Output the [x, y] coordinate of the center of the cell containing the given text.  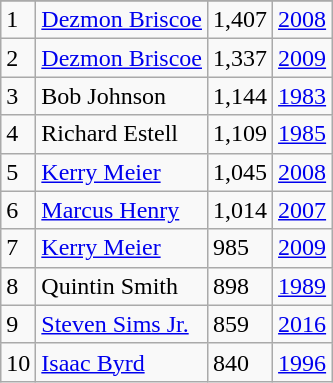
898 [240, 286]
6 [18, 210]
3 [18, 96]
1983 [302, 96]
9 [18, 324]
7 [18, 248]
10 [18, 362]
Quintin Smith [122, 286]
1,144 [240, 96]
1,045 [240, 172]
Bob Johnson [122, 96]
1,337 [240, 58]
4 [18, 134]
1985 [302, 134]
2007 [302, 210]
Marcus Henry [122, 210]
859 [240, 324]
8 [18, 286]
985 [240, 248]
1 [18, 20]
840 [240, 362]
5 [18, 172]
Richard Estell [122, 134]
1996 [302, 362]
1,014 [240, 210]
2 [18, 58]
2016 [302, 324]
Isaac Byrd [122, 362]
1989 [302, 286]
1,407 [240, 20]
1,109 [240, 134]
Steven Sims Jr. [122, 324]
